Return (x, y) of the center of cell containing provided text 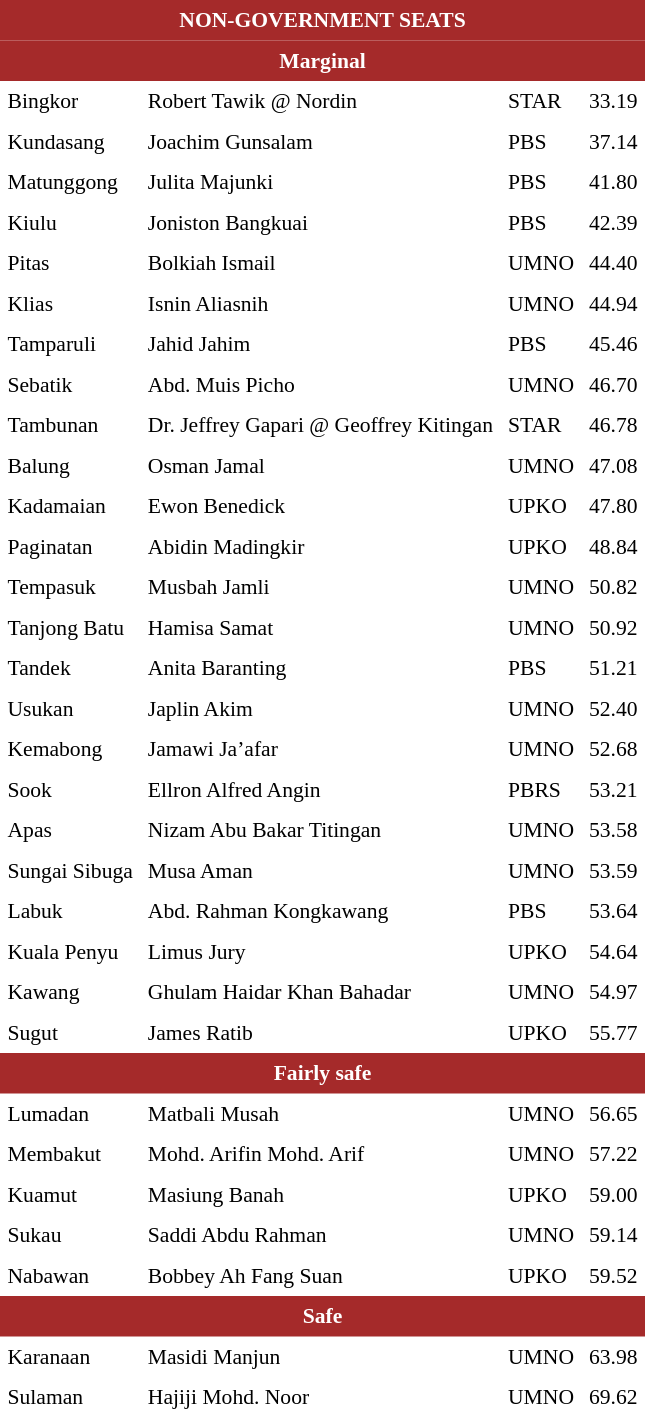
Mohd. Arifin Mohd. Arif (320, 1154)
50.82 (613, 587)
53.59 (613, 870)
Kawang (70, 992)
Japlin Akim (320, 708)
Karanaan (70, 1356)
53.64 (613, 911)
Sukau (70, 1235)
53.21 (613, 789)
Tempasuk (70, 587)
Usukan (70, 708)
Hamisa Samat (320, 627)
Apas (70, 830)
Sook (70, 789)
James Ratib (320, 1032)
52.68 (613, 749)
Kuamut (70, 1194)
Sugut (70, 1032)
59.52 (613, 1275)
57.22 (613, 1154)
47.08 (613, 465)
Kuala Penyu (70, 951)
Lumadan (70, 1113)
Osman Jamal (320, 465)
Joachim Gunsalam (320, 141)
Membakut (70, 1154)
54.97 (613, 992)
59.00 (613, 1194)
Musbah Jamli (320, 587)
Kadamaian (70, 506)
Balung (70, 465)
33.19 (613, 101)
54.64 (613, 951)
55.77 (613, 1032)
Nizam Abu Bakar Titingan (320, 830)
Klias (70, 303)
63.98 (613, 1356)
Dr. Jeffrey Gapari @ Geoffrey Kitingan (320, 425)
Matbali Musah (320, 1113)
Ellron Alfred Angin (320, 789)
Labuk (70, 911)
Fairly safe (322, 1073)
Sebatik (70, 384)
53.58 (613, 830)
Limus Jury (320, 951)
Pitas (70, 263)
Saddi Abdu Rahman (320, 1235)
44.40 (613, 263)
52.40 (613, 708)
Jahid Jahim (320, 344)
47.80 (613, 506)
Bobbey Ah Fang Suan (320, 1275)
Abd. Rahman Kongkawang (320, 911)
56.65 (613, 1113)
Ewon Benedick (320, 506)
Ghulam Haidar Khan Bahadar (320, 992)
Nabawan (70, 1275)
Safe (322, 1316)
Isnin Aliasnih (320, 303)
Matunggong (70, 182)
PBRS (542, 789)
Tandek (70, 668)
Abd. Muis Picho (320, 384)
46.70 (613, 384)
Tambunan (70, 425)
Masiung Banah (320, 1194)
Joniston Bangkuai (320, 222)
51.21 (613, 668)
Abidin Madingkir (320, 546)
Julita Majunki (320, 182)
Bingkor (70, 101)
Kemabong (70, 749)
46.78 (613, 425)
Bolkiah Ismail (320, 263)
Musa Aman (320, 870)
Jamawi Ja’afar (320, 749)
Kiulu (70, 222)
48.84 (613, 546)
59.14 (613, 1235)
37.14 (613, 141)
Sungai Sibuga (70, 870)
Marginal (322, 60)
50.92 (613, 627)
Anita Baranting (320, 668)
Tanjong Batu (70, 627)
Robert Tawik @ Nordin (320, 101)
Tamparuli (70, 344)
45.46 (613, 344)
Paginatan (70, 546)
Kundasang (70, 141)
Masidi Manjun (320, 1356)
41.80 (613, 182)
NON-GOVERNMENT SEATS (322, 20)
42.39 (613, 222)
44.94 (613, 303)
